Identify which cell holds the provided text, then report its (x, y) central coordinate. 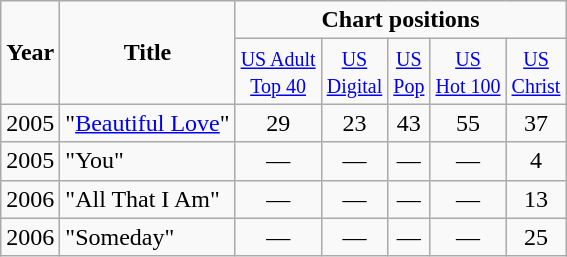
"You" (148, 161)
55 (468, 123)
Year (30, 52)
29 (278, 123)
13 (536, 199)
US AdultTop 40 (278, 72)
23 (354, 123)
USPop (409, 72)
Chart positions (400, 20)
"Beautiful Love" (148, 123)
USChrist (536, 72)
"Someday" (148, 237)
37 (536, 123)
USHot 100 (468, 72)
Title (148, 52)
43 (409, 123)
4 (536, 161)
USDigital (354, 72)
"All That I Am" (148, 199)
25 (536, 237)
